Determine the (x, y) coordinate at the center of the cell enclosing the given text.  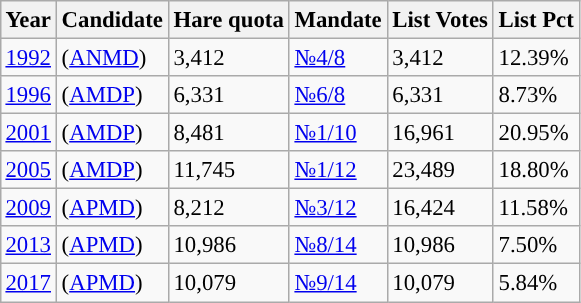
№4/8 (338, 57)
Year (28, 20)
List Pct (536, 20)
5.84% (536, 283)
2013 (28, 245)
20.95% (536, 133)
12.39% (536, 57)
16,961 (440, 133)
16,424 (440, 208)
8,481 (228, 133)
№9/14 (338, 283)
2017 (28, 283)
7.50% (536, 245)
1992 (28, 57)
18.80% (536, 170)
2009 (28, 208)
2001 (28, 133)
№1/10 (338, 133)
2005 (28, 170)
11.58% (536, 208)
Hare quota (228, 20)
Mandate (338, 20)
8.73% (536, 95)
№8/14 (338, 245)
№1/12 (338, 170)
Candidate (112, 20)
List Votes (440, 20)
1996 (28, 95)
11,745 (228, 170)
№3/12 (338, 208)
8,212 (228, 208)
№6/8 (338, 95)
23,489 (440, 170)
(ANMD) (112, 57)
